Output the (x, y) coordinate of the center of the cell containing the given text.  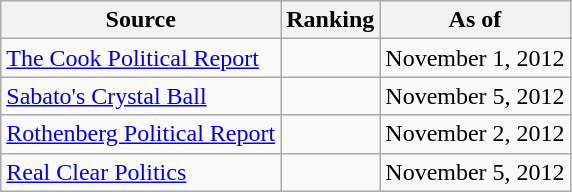
Ranking (330, 20)
November 2, 2012 (475, 134)
Real Clear Politics (141, 172)
November 1, 2012 (475, 58)
Source (141, 20)
Rothenberg Political Report (141, 134)
As of (475, 20)
Sabato's Crystal Ball (141, 96)
The Cook Political Report (141, 58)
